Find where the given text appears and provide that cell's center as (X, Y) coordinate. 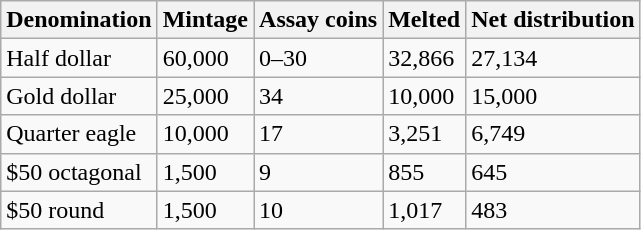
Assay coins (318, 20)
Net distribution (553, 20)
1,017 (424, 210)
3,251 (424, 134)
855 (424, 172)
Quarter eagle (79, 134)
10 (318, 210)
645 (553, 172)
0–30 (318, 58)
$50 octagonal (79, 172)
6,749 (553, 134)
Gold dollar (79, 96)
9 (318, 172)
27,134 (553, 58)
15,000 (553, 96)
$50 round (79, 210)
Melted (424, 20)
483 (553, 210)
60,000 (205, 58)
32,866 (424, 58)
Denomination (79, 20)
Mintage (205, 20)
Half dollar (79, 58)
17 (318, 134)
34 (318, 96)
25,000 (205, 96)
